Search for the cell housing the specified text and yield its [x, y] center coordinate. 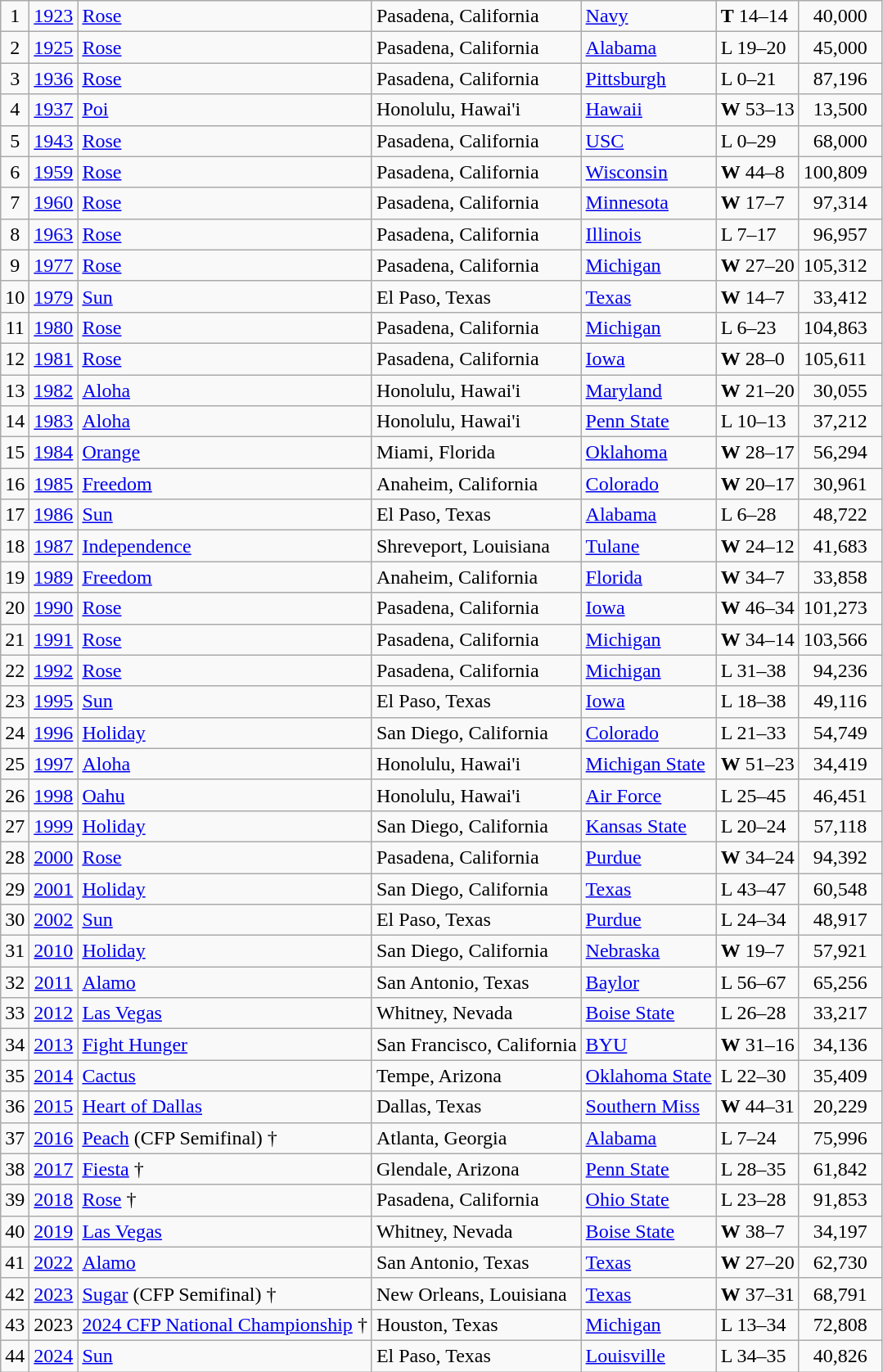
Rose † [225, 1200]
1 [15, 16]
BYU [648, 1045]
W 19–7 [758, 951]
L 7–17 [758, 234]
L 28–35 [758, 1169]
Kansas State [648, 826]
Fiesta † [225, 1169]
1989 [54, 577]
L 20–24 [758, 826]
1984 [54, 453]
94,236 [840, 670]
L 43–47 [758, 888]
1990 [54, 608]
W 44–8 [758, 172]
1960 [54, 203]
1985 [54, 484]
L 18–38 [758, 702]
60,548 [840, 888]
40 [15, 1231]
57,921 [840, 951]
42 [15, 1293]
2016 [54, 1138]
2018 [54, 1200]
20,229 [840, 1107]
2024 [54, 1356]
Nebraska [648, 951]
L 10–13 [758, 422]
4 [15, 110]
L 56–67 [758, 982]
14 [15, 422]
Illinois [648, 234]
Miami, Florida [476, 453]
1998 [54, 795]
Pittsburgh [648, 79]
Minnesota [648, 203]
19 [15, 577]
W 38–7 [758, 1231]
65,256 [840, 982]
105,312 [840, 265]
6 [15, 172]
W 53–13 [758, 110]
41,683 [840, 546]
8 [15, 234]
96,957 [840, 234]
33,412 [840, 296]
68,000 [840, 141]
33,858 [840, 577]
1936 [54, 79]
L 0–21 [758, 79]
Maryland [648, 390]
W 14–7 [758, 296]
33,217 [840, 1013]
2000 [54, 857]
1997 [54, 764]
22 [15, 670]
L 6–23 [758, 327]
Heart of Dallas [225, 1107]
29 [15, 888]
1979 [54, 296]
25 [15, 764]
San Francisco, California [476, 1045]
L 25–45 [758, 795]
Hawaii [648, 110]
2002 [54, 920]
32 [15, 982]
W 51–23 [758, 764]
L 19–20 [758, 47]
L 34–35 [758, 1356]
2011 [54, 982]
Glendale, Arizona [476, 1169]
68,791 [840, 1293]
Tempe, Arizona [476, 1076]
10 [15, 296]
12 [15, 359]
61,842 [840, 1169]
1999 [54, 826]
2024 CFP National Championship † [225, 1325]
L 21–33 [758, 733]
1992 [54, 670]
W 21–20 [758, 390]
1977 [54, 265]
48,722 [840, 515]
1982 [54, 390]
31 [15, 951]
2 [15, 47]
2013 [54, 1045]
13 [15, 390]
W 20–17 [758, 484]
34,197 [840, 1231]
9 [15, 265]
2010 [54, 951]
16 [15, 484]
Florida [648, 577]
USC [648, 141]
40,826 [840, 1356]
45,000 [840, 47]
Oahu [225, 795]
T 14–14 [758, 16]
15 [15, 453]
48,917 [840, 920]
L 6–28 [758, 515]
W 28–17 [758, 453]
L 24–34 [758, 920]
Navy [648, 16]
New Orleans, Louisiana [476, 1293]
Ohio State [648, 1200]
34 [15, 1045]
103,566 [840, 639]
18 [15, 546]
40,000 [840, 16]
75,996 [840, 1138]
Southern Miss [648, 1107]
1943 [54, 141]
94,392 [840, 857]
101,273 [840, 608]
104,863 [840, 327]
13,500 [840, 110]
L 0–29 [758, 141]
27 [15, 826]
91,853 [840, 1200]
2001 [54, 888]
30 [15, 920]
1923 [54, 16]
Air Force [648, 795]
W 28–0 [758, 359]
1991 [54, 639]
1937 [54, 110]
L 26–28 [758, 1013]
Tulane [648, 546]
Sugar (CFP Semifinal) † [225, 1293]
17 [15, 515]
2017 [54, 1169]
Cactus [225, 1076]
W 34–7 [758, 577]
11 [15, 327]
W 34–14 [758, 639]
36 [15, 1107]
W 44–31 [758, 1107]
44 [15, 1356]
56,294 [840, 453]
23 [15, 702]
L 31–38 [758, 670]
2012 [54, 1013]
30,055 [840, 390]
Wisconsin [648, 172]
3 [15, 79]
38 [15, 1169]
Baylor [648, 982]
33 [15, 1013]
Michigan State [648, 764]
1987 [54, 546]
41 [15, 1262]
54,749 [840, 733]
1996 [54, 733]
L 23–28 [758, 1200]
34,419 [840, 764]
Louisville [648, 1356]
7 [15, 203]
W 37–31 [758, 1293]
97,314 [840, 203]
35 [15, 1076]
1980 [54, 327]
1995 [54, 702]
37 [15, 1138]
1983 [54, 422]
30,961 [840, 484]
21 [15, 639]
2022 [54, 1262]
1986 [54, 515]
Houston, Texas [476, 1325]
W 17–7 [758, 203]
39 [15, 1200]
28 [15, 857]
46,451 [840, 795]
105,611 [840, 359]
Dallas, Texas [476, 1107]
20 [15, 608]
72,808 [840, 1325]
W 46–34 [758, 608]
Atlanta, Georgia [476, 1138]
26 [15, 795]
1925 [54, 47]
43 [15, 1325]
Peach (CFP Semifinal) † [225, 1138]
Shreveport, Louisiana [476, 546]
24 [15, 733]
Orange [225, 453]
1959 [54, 172]
2019 [54, 1231]
2014 [54, 1076]
L 22–30 [758, 1076]
87,196 [840, 79]
L 13–34 [758, 1325]
Oklahoma [648, 453]
2015 [54, 1107]
Fight Hunger [225, 1045]
35,409 [840, 1076]
Independence [225, 546]
Oklahoma State [648, 1076]
W 31–16 [758, 1045]
Poi [225, 110]
W 24–12 [758, 546]
L 7–24 [758, 1138]
49,116 [840, 702]
100,809 [840, 172]
1963 [54, 234]
W 34–24 [758, 857]
34,136 [840, 1045]
57,118 [840, 826]
37,212 [840, 422]
5 [15, 141]
62,730 [840, 1262]
1981 [54, 359]
